Extract the (X, Y) coordinate from the center of the cell holding the provided text.  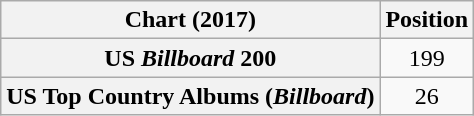
Chart (2017) (190, 20)
US Top Country Albums (Billboard) (190, 96)
Position (427, 20)
199 (427, 58)
26 (427, 96)
US Billboard 200 (190, 58)
